Scan for the cell matching the given text and deliver its [X, Y] coordinate at center. 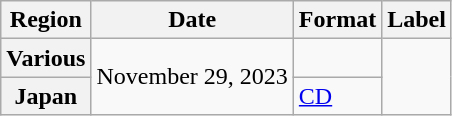
CD [337, 96]
November 29, 2023 [192, 77]
Japan [46, 96]
Region [46, 20]
Date [192, 20]
Format [337, 20]
Label [417, 20]
Various [46, 58]
